From the cell containing the given text, extract its center point as (x, y) coordinate. 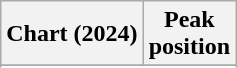
Chart (2024) (72, 34)
Peakposition (189, 34)
